Search for the cell housing the specified text and yield its (x, y) center coordinate. 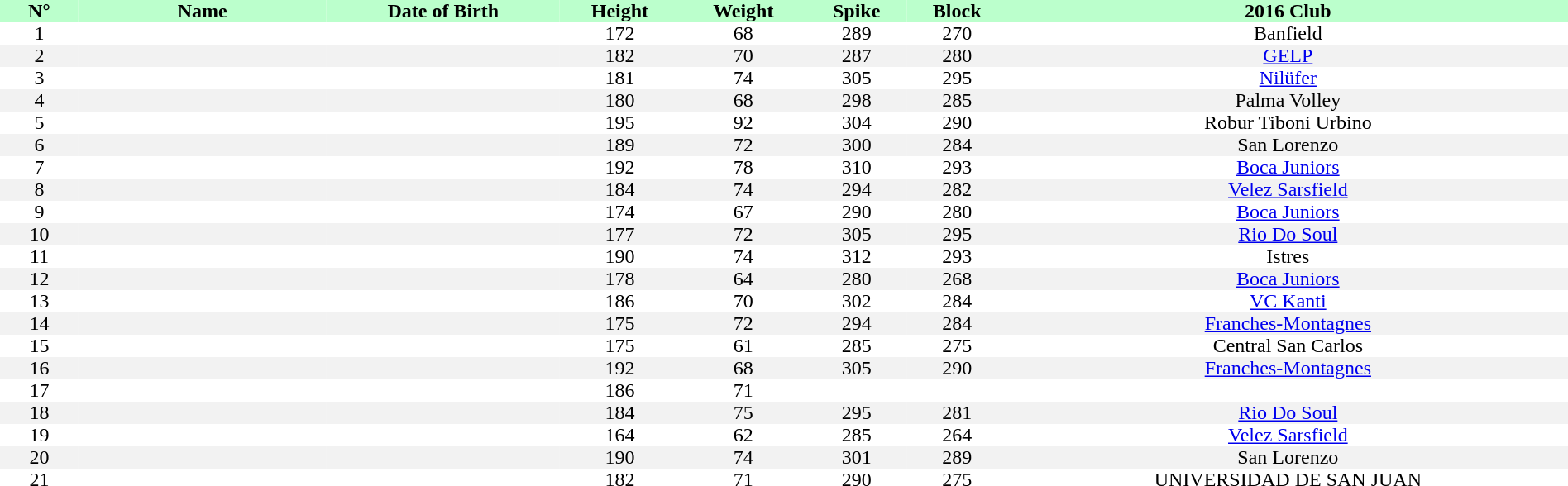
19 (40, 435)
4 (40, 101)
301 (857, 458)
Height (620, 12)
178 (620, 279)
6 (40, 145)
287 (857, 56)
13 (40, 301)
14 (40, 324)
Name (203, 12)
275 (958, 345)
71 (743, 390)
312 (857, 256)
Istres (1288, 256)
64 (743, 279)
62 (743, 435)
Block (958, 12)
264 (958, 435)
15 (40, 345)
300 (857, 145)
189 (620, 145)
2016 Club (1288, 12)
2 (40, 56)
177 (620, 235)
GELP (1288, 56)
181 (620, 78)
5 (40, 122)
180 (620, 101)
75 (743, 413)
78 (743, 167)
164 (620, 435)
N° (40, 12)
282 (958, 190)
17 (40, 390)
7 (40, 167)
Spike (857, 12)
1 (40, 33)
304 (857, 122)
Banfield (1288, 33)
Central San Carlos (1288, 345)
270 (958, 33)
Date of Birth (443, 12)
172 (620, 33)
281 (958, 413)
18 (40, 413)
11 (40, 256)
9 (40, 212)
20 (40, 458)
302 (857, 301)
182 (620, 56)
8 (40, 190)
VC Kanti (1288, 301)
174 (620, 212)
310 (857, 167)
67 (743, 212)
12 (40, 279)
16 (40, 369)
92 (743, 122)
3 (40, 78)
61 (743, 345)
298 (857, 101)
Nilüfer (1288, 78)
10 (40, 235)
268 (958, 279)
Weight (743, 12)
Robur Tiboni Urbino (1288, 122)
195 (620, 122)
Palma Volley (1288, 101)
